Search for the cell housing the specified text and yield its (x, y) center coordinate. 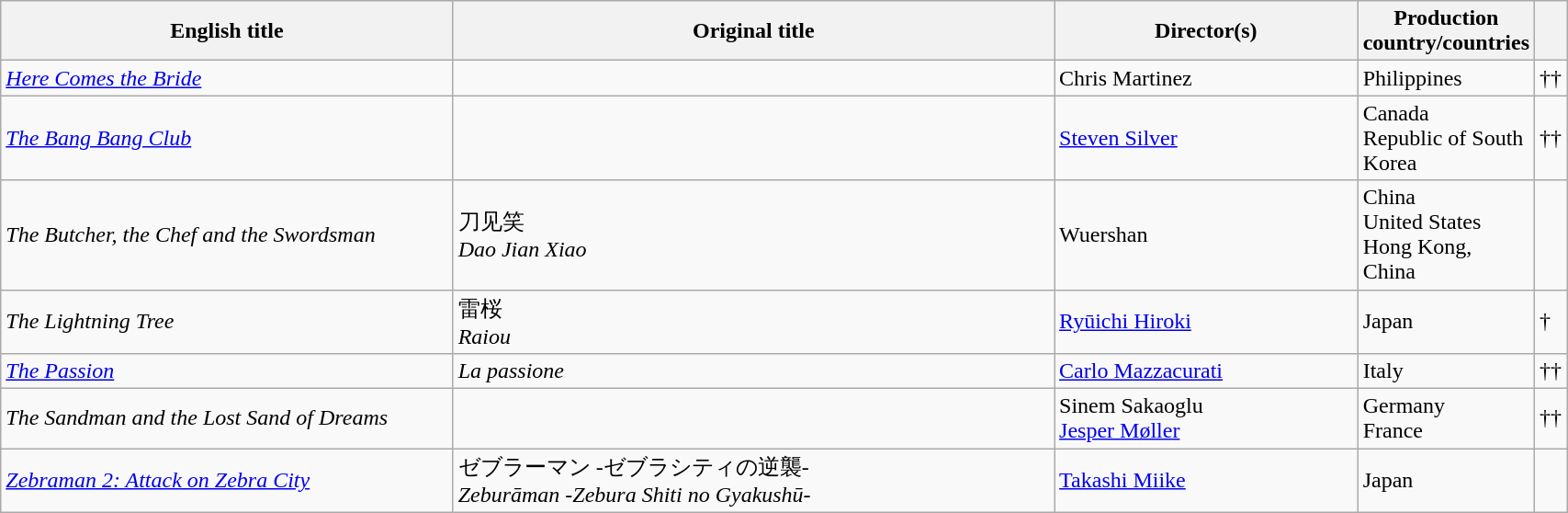
刀见笑Dao Jian Xiao (753, 235)
The Bang Bang Club (227, 138)
Director(s) (1207, 31)
雷桜Raiou (753, 322)
La passione (753, 371)
CanadaRepublic of South Korea (1446, 138)
† (1551, 322)
Italy (1446, 371)
Carlo Mazzacurati (1207, 371)
Philippines (1446, 78)
Steven Silver (1207, 138)
Original title (753, 31)
English title (227, 31)
The Butcher, the Chef and the Swordsman (227, 235)
The Passion (227, 371)
Production country/countries (1446, 31)
Ryūichi Hiroki (1207, 322)
Sinem SakaogluJesper Møller (1207, 419)
ChinaUnited StatesHong Kong, China (1446, 235)
GermanyFrance (1446, 419)
The Sandman and the Lost Sand of Dreams (227, 419)
Takashi Miike (1207, 481)
ゼブラーマン -ゼブラシティの逆襲-Zeburāman -Zebura Shiti no Gyakushū- (753, 481)
The Lightning Tree (227, 322)
Wuershan (1207, 235)
Chris Martinez (1207, 78)
Zebraman 2: Attack on Zebra City (227, 481)
Here Comes the Bride (227, 78)
